Determine the [X, Y] coordinate at the center of the cell enclosing the given text.  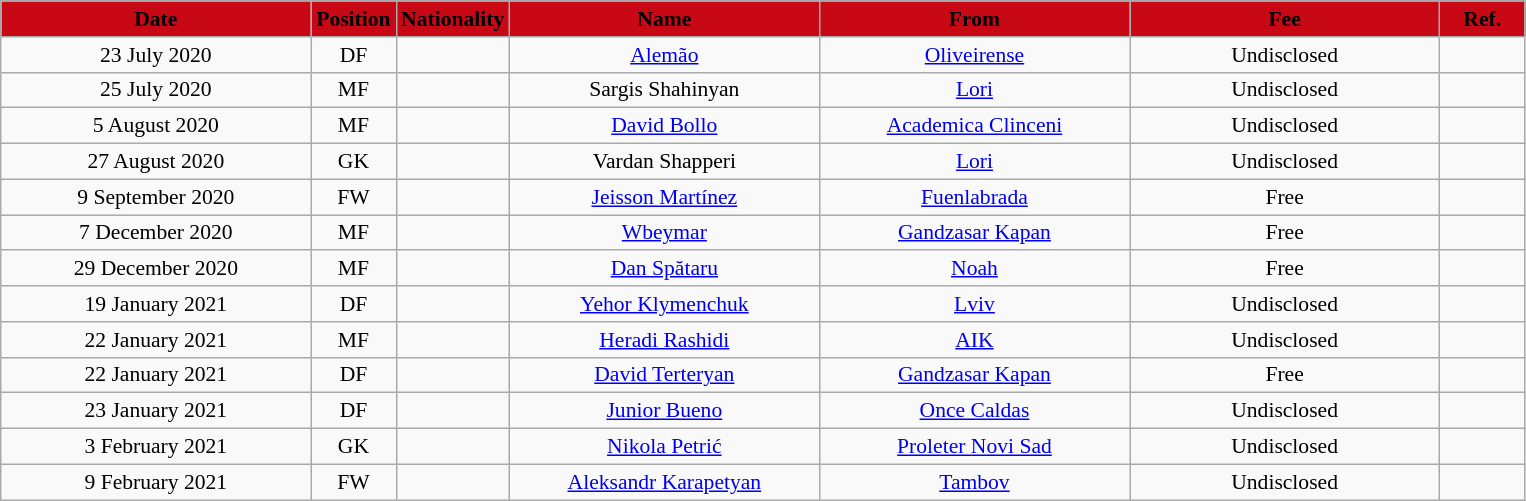
Jeisson Martínez [664, 197]
David Terteryan [664, 375]
Fee [1285, 19]
Ref. [1482, 19]
Proleter Novi Sad [974, 447]
3 February 2021 [156, 447]
Yehor Klymenchuk [664, 304]
27 August 2020 [156, 162]
AIK [974, 340]
Oliveirense [974, 55]
29 December 2020 [156, 269]
From [974, 19]
Vardan Shapperi [664, 162]
23 July 2020 [156, 55]
Position [354, 19]
19 January 2021 [156, 304]
Sargis Shahinyan [664, 90]
9 February 2021 [156, 482]
Aleksandr Karapetyan [664, 482]
5 August 2020 [156, 126]
Junior Bueno [664, 411]
25 July 2020 [156, 90]
9 September 2020 [156, 197]
Noah [974, 269]
David Bollo [664, 126]
Name [664, 19]
Date [156, 19]
Lviv [974, 304]
Tambov [974, 482]
Once Caldas [974, 411]
Fuenlabrada [974, 197]
23 January 2021 [156, 411]
Dan Spătaru [664, 269]
Wbeymar [664, 233]
Academica Clinceni [974, 126]
7 December 2020 [156, 233]
Nationality [452, 19]
Heradi Rashidi [664, 340]
Nikola Petrić [664, 447]
Alemão [664, 55]
